From the cell containing the given text, extract its center point as [x, y] coordinate. 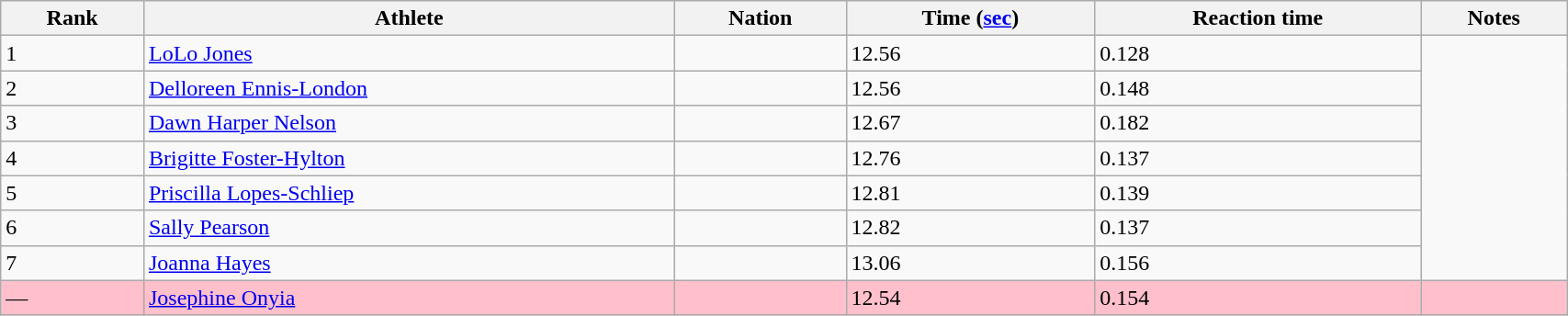
12.54 [970, 298]
1 [73, 53]
7 [73, 263]
Delloreen Ennis-London [409, 88]
0.156 [1258, 263]
Reaction time [1258, 18]
6 [73, 228]
Sally Pearson [409, 228]
13.06 [970, 263]
Athlete [409, 18]
5 [73, 193]
Rank [73, 18]
— [73, 298]
4 [73, 158]
0.154 [1258, 298]
Notes [1494, 18]
12.76 [970, 158]
3 [73, 123]
12.67 [970, 123]
Dawn Harper Nelson [409, 123]
12.81 [970, 193]
0.182 [1258, 123]
LoLo Jones [409, 53]
Joanna Hayes [409, 263]
0.139 [1258, 193]
0.148 [1258, 88]
0.128 [1258, 53]
Priscilla Lopes-Schliep [409, 193]
Nation [761, 18]
Brigitte Foster-Hylton [409, 158]
Josephine Onyia [409, 298]
2 [73, 88]
12.82 [970, 228]
Time (sec) [970, 18]
